Scan for the cell matching the given text and deliver its [X, Y] coordinate at center. 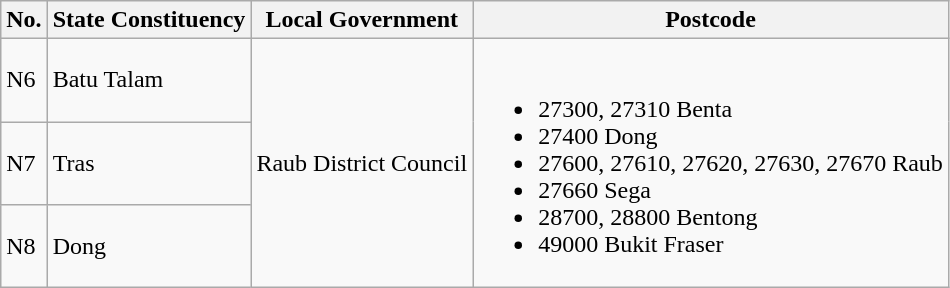
State Constituency [149, 20]
Batu Talam [149, 80]
N8 [24, 246]
N7 [24, 164]
Local Government [362, 20]
Tras [149, 164]
27300, 27310 Benta27400 Dong27600, 27610, 27620, 27630, 27670 Raub27660 Sega28700, 28800 Bentong49000 Bukit Fraser [711, 163]
N6 [24, 80]
Postcode [711, 20]
No. [24, 20]
Raub District Council [362, 163]
Dong [149, 246]
